For the text-containing cell, return its midpoint in [X, Y] coordinate format. 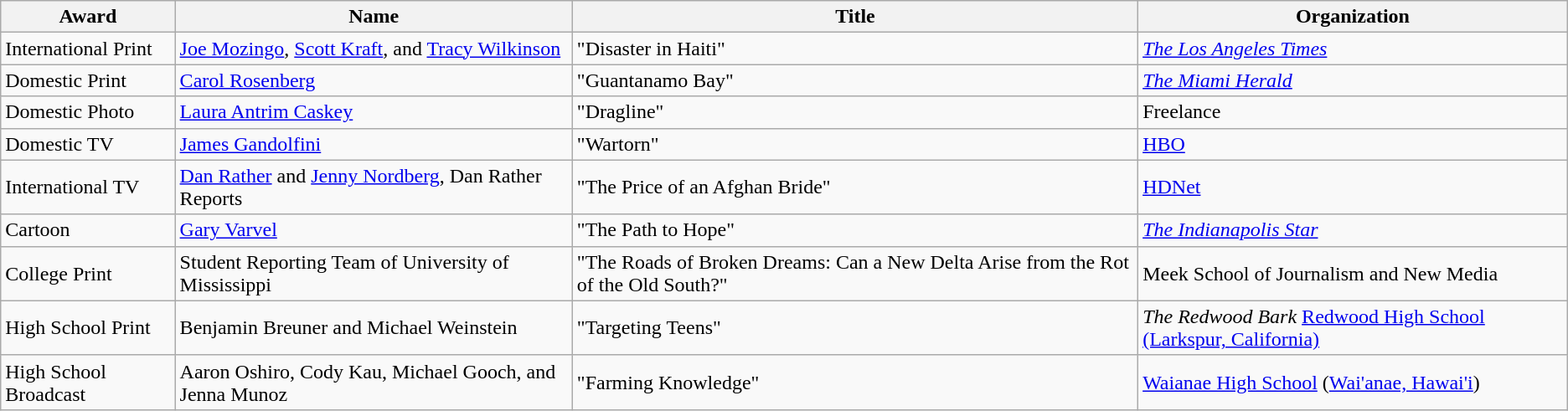
Award [88, 17]
"Wartorn" [854, 144]
Domestic Photo [88, 112]
"The Price of an Afghan Bride" [854, 188]
"Dragline" [854, 112]
Carol Rosenberg [374, 80]
Waianae High School (Wai'anae, Hawai'i) [1354, 382]
Domestic TV [88, 144]
International Print [88, 49]
Name [374, 17]
Joe Mozingo, Scott Kraft, and Tracy Wilkinson [374, 49]
James Gandolfini [374, 144]
The Indianapolis Star [1354, 230]
"Disaster in Haiti" [854, 49]
HBO [1354, 144]
Title [854, 17]
"Farming Knowledge" [854, 382]
Meek School of Journalism and New Media [1354, 273]
Cartoon [88, 230]
Dan Rather and Jenny Nordberg, Dan Rather Reports [374, 188]
College Print [88, 273]
High School Broadcast [88, 382]
International TV [88, 188]
"The Roads of Broken Dreams: Can a New Delta Arise from the Rot of the Old South?" [854, 273]
Domestic Print [88, 80]
"The Path to Hope" [854, 230]
Organization [1354, 17]
Freelance [1354, 112]
"Targeting Teens" [854, 328]
HDNet [1354, 188]
The Miami Herald [1354, 80]
Student Reporting Team of University of Mississippi [374, 273]
Gary Varvel [374, 230]
The Los Angeles Times [1354, 49]
The Redwood Bark Redwood High School (Larkspur, California) [1354, 328]
Laura Antrim Caskey [374, 112]
Aaron Oshiro, Cody Kau, Michael Gooch, and Jenna Munoz [374, 382]
"Guantanamo Bay" [854, 80]
High School Print [88, 328]
Benjamin Breuner and Michael Weinstein [374, 328]
